Find where the given text appears and provide that cell's center as (x, y) coordinate. 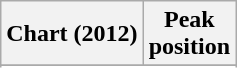
Peakposition (189, 34)
Chart (2012) (72, 34)
